Locate the cell with the specified text and output its (X, Y) center coordinate. 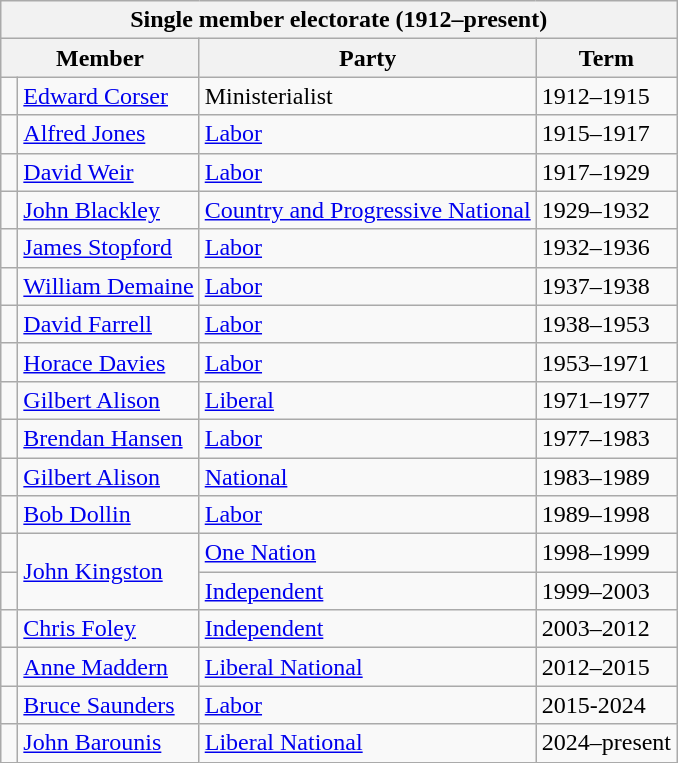
Liberal (368, 400)
Alfred Jones (108, 134)
Bob Dollin (108, 515)
John Kingston (108, 572)
Ministerialist (368, 96)
1998–1999 (606, 553)
1953–1971 (606, 362)
James Stopford (108, 248)
John Blackley (108, 210)
1929–1932 (606, 210)
1989–1998 (606, 515)
2024–present (606, 743)
1917–1929 (606, 172)
William Demaine (108, 286)
2003–2012 (606, 629)
1932–1936 (606, 248)
1999–2003 (606, 591)
1937–1938 (606, 286)
Horace Davies (108, 362)
1938–1953 (606, 324)
Country and Progressive National (368, 210)
1977–1983 (606, 438)
1983–1989 (606, 477)
Bruce Saunders (108, 705)
David Weir (108, 172)
2012–2015 (606, 667)
Edward Corser (108, 96)
Anne Maddern (108, 667)
1971–1977 (606, 400)
2015-2024 (606, 705)
Party (368, 58)
Term (606, 58)
Member (100, 58)
Chris Foley (108, 629)
1915–1917 (606, 134)
John Barounis (108, 743)
Brendan Hansen (108, 438)
One Nation (368, 553)
David Farrell (108, 324)
National (368, 477)
Single member electorate (1912–present) (339, 20)
1912–1915 (606, 96)
